Extract the (x, y) coordinate from the center of the cell holding the provided text.  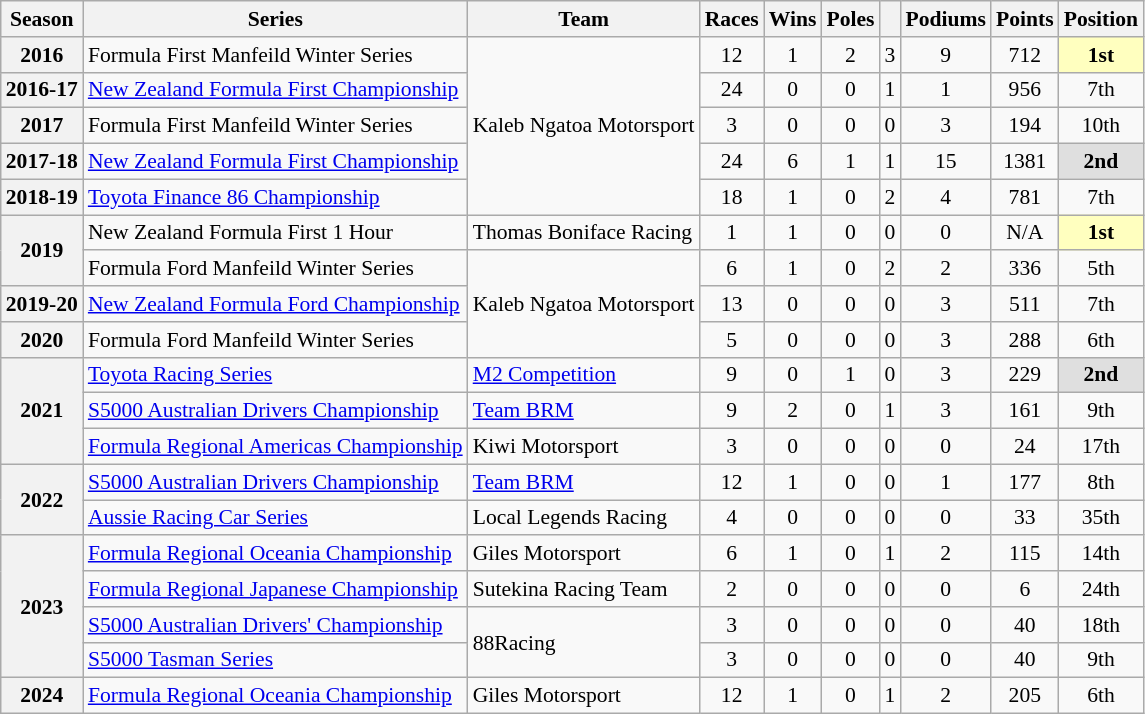
14th (1101, 554)
35th (1101, 518)
177 (1025, 482)
161 (1025, 411)
194 (1025, 126)
511 (1025, 304)
10th (1101, 126)
2018-19 (42, 197)
2016-17 (42, 90)
5 (732, 340)
2019-20 (42, 304)
115 (1025, 554)
2022 (42, 500)
2020 (42, 340)
Toyota Racing Series (276, 375)
Position (1101, 19)
2019 (42, 250)
New Zealand Formula First 1 Hour (276, 233)
18 (732, 197)
Formula Regional Japanese Championship (276, 589)
2024 (42, 696)
956 (1025, 90)
15 (946, 162)
17th (1101, 447)
Formula Regional Americas Championship (276, 447)
88Racing (584, 642)
1381 (1025, 162)
24th (1101, 589)
Thomas Boniface Racing (584, 233)
2023 (42, 607)
Season (42, 19)
Aussie Racing Car Series (276, 518)
2017 (42, 126)
M2 Competition (584, 375)
Wins (793, 19)
2021 (42, 410)
Races (732, 19)
712 (1025, 55)
2017-18 (42, 162)
336 (1025, 269)
N/A (1025, 233)
S5000 Australian Drivers' Championship (276, 625)
5th (1101, 269)
8th (1101, 482)
Sutekina Racing Team (584, 589)
288 (1025, 340)
Local Legends Racing (584, 518)
18th (1101, 625)
781 (1025, 197)
13 (732, 304)
Kiwi Motorsport (584, 447)
229 (1025, 375)
S5000 Tasman Series (276, 660)
33 (1025, 518)
Points (1025, 19)
Podiums (946, 19)
Series (276, 19)
205 (1025, 696)
Poles (850, 19)
New Zealand Formula Ford Championship (276, 304)
2016 (42, 55)
Team (584, 19)
Toyota Finance 86 Championship (276, 197)
